Output the (x, y) coordinate of the center of the cell containing the given text.  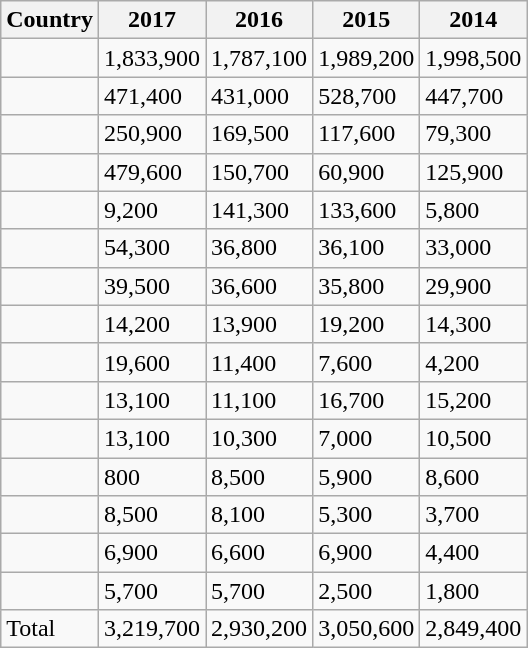
125,900 (474, 172)
471,400 (152, 96)
150,700 (260, 172)
36,800 (260, 248)
2015 (366, 20)
250,900 (152, 134)
2014 (474, 20)
4,200 (474, 362)
2017 (152, 20)
528,700 (366, 96)
431,000 (260, 96)
13,900 (260, 324)
10,300 (260, 438)
5,900 (366, 477)
19,200 (366, 324)
16,700 (366, 400)
35,800 (366, 286)
2,500 (366, 591)
7,600 (366, 362)
9,200 (152, 210)
1,800 (474, 591)
3,050,600 (366, 629)
60,900 (366, 172)
5,300 (366, 515)
54,300 (152, 248)
14,200 (152, 324)
1,989,200 (366, 58)
8,600 (474, 477)
11,400 (260, 362)
133,600 (366, 210)
447,700 (474, 96)
800 (152, 477)
33,000 (474, 248)
5,800 (474, 210)
8,100 (260, 515)
15,200 (474, 400)
169,500 (260, 134)
29,900 (474, 286)
39,500 (152, 286)
1,998,500 (474, 58)
14,300 (474, 324)
141,300 (260, 210)
2016 (260, 20)
4,400 (474, 553)
19,600 (152, 362)
36,600 (260, 286)
117,600 (366, 134)
Country (50, 20)
479,600 (152, 172)
2,849,400 (474, 629)
Total (50, 629)
3,700 (474, 515)
1,787,100 (260, 58)
79,300 (474, 134)
36,100 (366, 248)
2,930,200 (260, 629)
6,600 (260, 553)
7,000 (366, 438)
10,500 (474, 438)
1,833,900 (152, 58)
11,100 (260, 400)
3,219,700 (152, 629)
